Scan for the cell matching the given text and deliver its [x, y] coordinate at center. 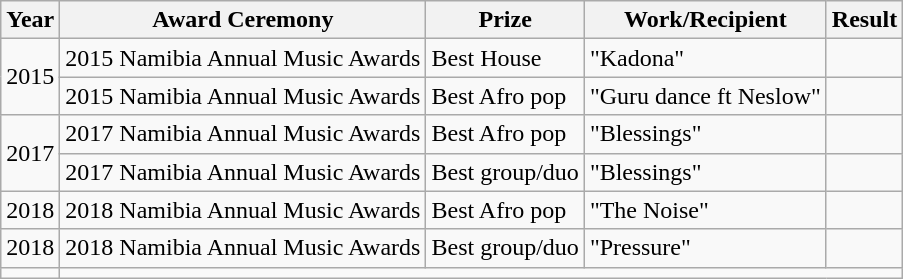
Work/Recipient [705, 20]
2015 [30, 77]
"Kadona" [705, 58]
"The Noise" [705, 210]
Best House [505, 58]
Award Ceremony [243, 20]
Year [30, 20]
"Guru dance ft Neslow" [705, 96]
2017 [30, 153]
Prize [505, 20]
"Pressure" [705, 248]
Result [864, 20]
